For the text-containing cell, return its midpoint in [X, Y] coordinate format. 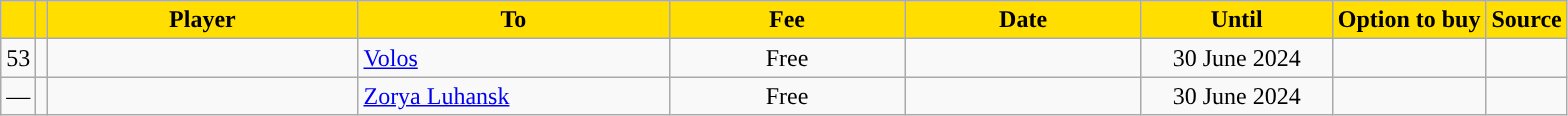
Option to buy [1409, 20]
To [514, 20]
— [18, 96]
Fee [787, 20]
Player [202, 20]
Date [1023, 20]
Source [1526, 20]
Until [1236, 20]
53 [18, 58]
Zorya Luhansk [514, 96]
Volos [514, 58]
